Scan for the cell matching the given text and deliver its (X, Y) coordinate at center. 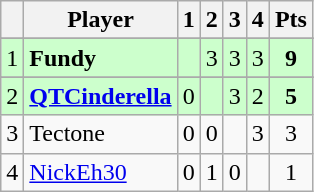
5 (290, 96)
NickEh30 (100, 172)
QTCinderella (100, 96)
9 (290, 58)
Pts (290, 20)
Fundy (100, 58)
Player (100, 20)
Tectone (100, 134)
